Capture the cell that displays the provided text and extract its [x, y] central coordinate. 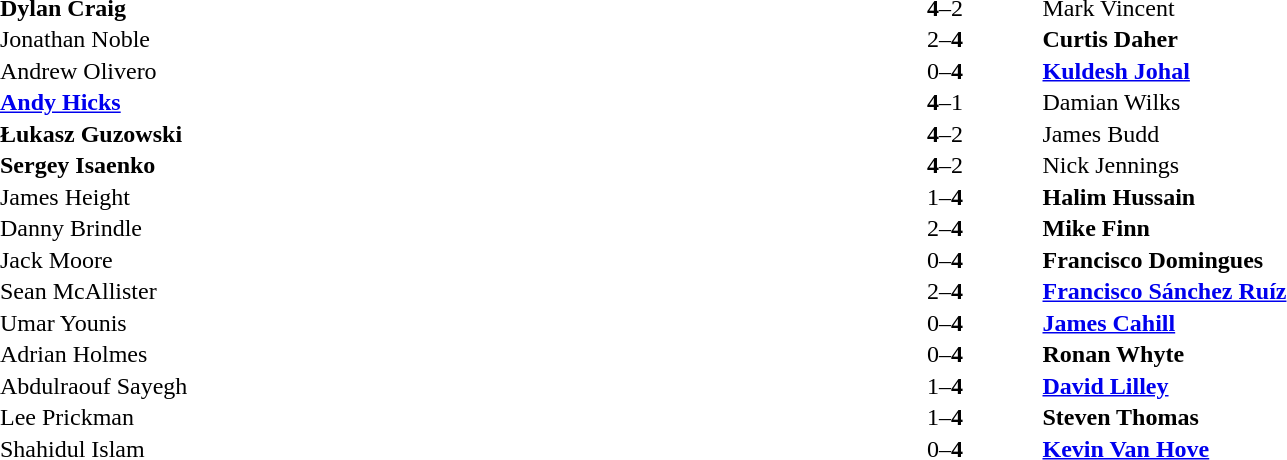
4–1 [944, 103]
